Capture the cell that displays the provided text and extract its [X, Y] central coordinate. 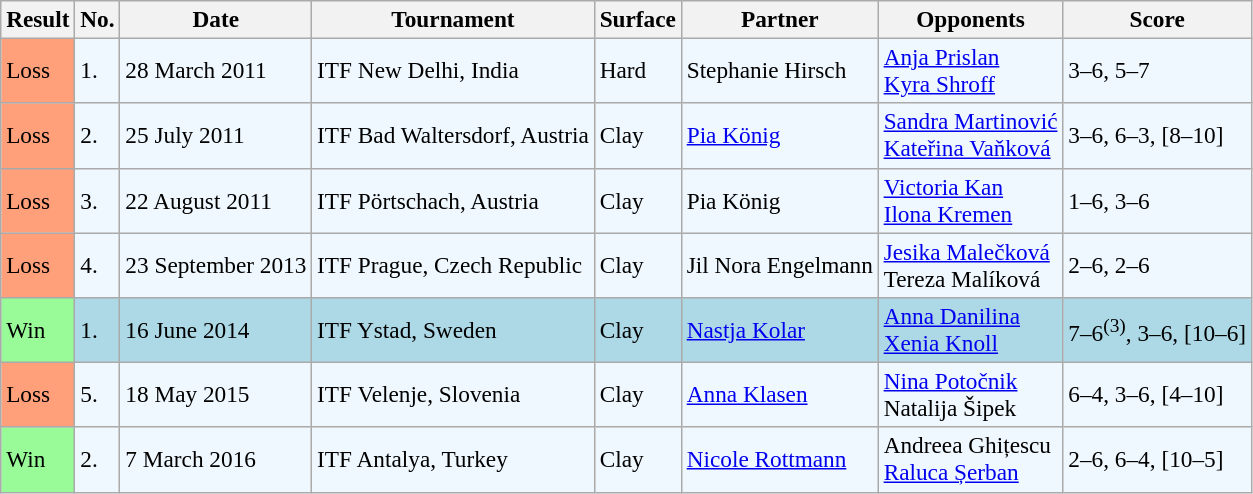
16 June 2014 [216, 330]
7 March 2016 [216, 460]
Anja Prislan Kyra Shroff [970, 70]
Surface [638, 19]
Sandra Martinović Kateřina Vaňková [970, 136]
23 September 2013 [216, 264]
Result [38, 19]
Anna Danilina Xenia Knoll [970, 330]
ITF Bad Waltersdorf, Austria [454, 136]
25 July 2011 [216, 136]
ITF Prague, Czech Republic [454, 264]
Andreea Ghițescu Raluca Șerban [970, 460]
4. [98, 264]
Anna Klasen [780, 394]
3–6, 6–3, [8–10] [1158, 136]
28 March 2011 [216, 70]
ITF Pörtschach, Austria [454, 200]
Stephanie Hirsch [780, 70]
22 August 2011 [216, 200]
Hard [638, 70]
6–4, 3–6, [4–10] [1158, 394]
ITF Ystad, Sweden [454, 330]
ITF Velenje, Slovenia [454, 394]
Nastja Kolar [780, 330]
18 May 2015 [216, 394]
Opponents [970, 19]
Jil Nora Engelmann [780, 264]
Jesika Malečková Tereza Malíková [970, 264]
Score [1158, 19]
ITF New Delhi, India [454, 70]
Nicole Rottmann [780, 460]
Date [216, 19]
2–6, 6–4, [10–5] [1158, 460]
No. [98, 19]
2–6, 2–6 [1158, 264]
Partner [780, 19]
1–6, 3–6 [1158, 200]
Nina Potočnik Natalija Šipek [970, 394]
7–6(3), 3–6, [10–6] [1158, 330]
Victoria Kan Ilona Kremen [970, 200]
5. [98, 394]
3–6, 5–7 [1158, 70]
Tournament [454, 19]
ITF Antalya, Turkey [454, 460]
3. [98, 200]
